Output the (x, y) coordinate of the center of the cell containing the given text.  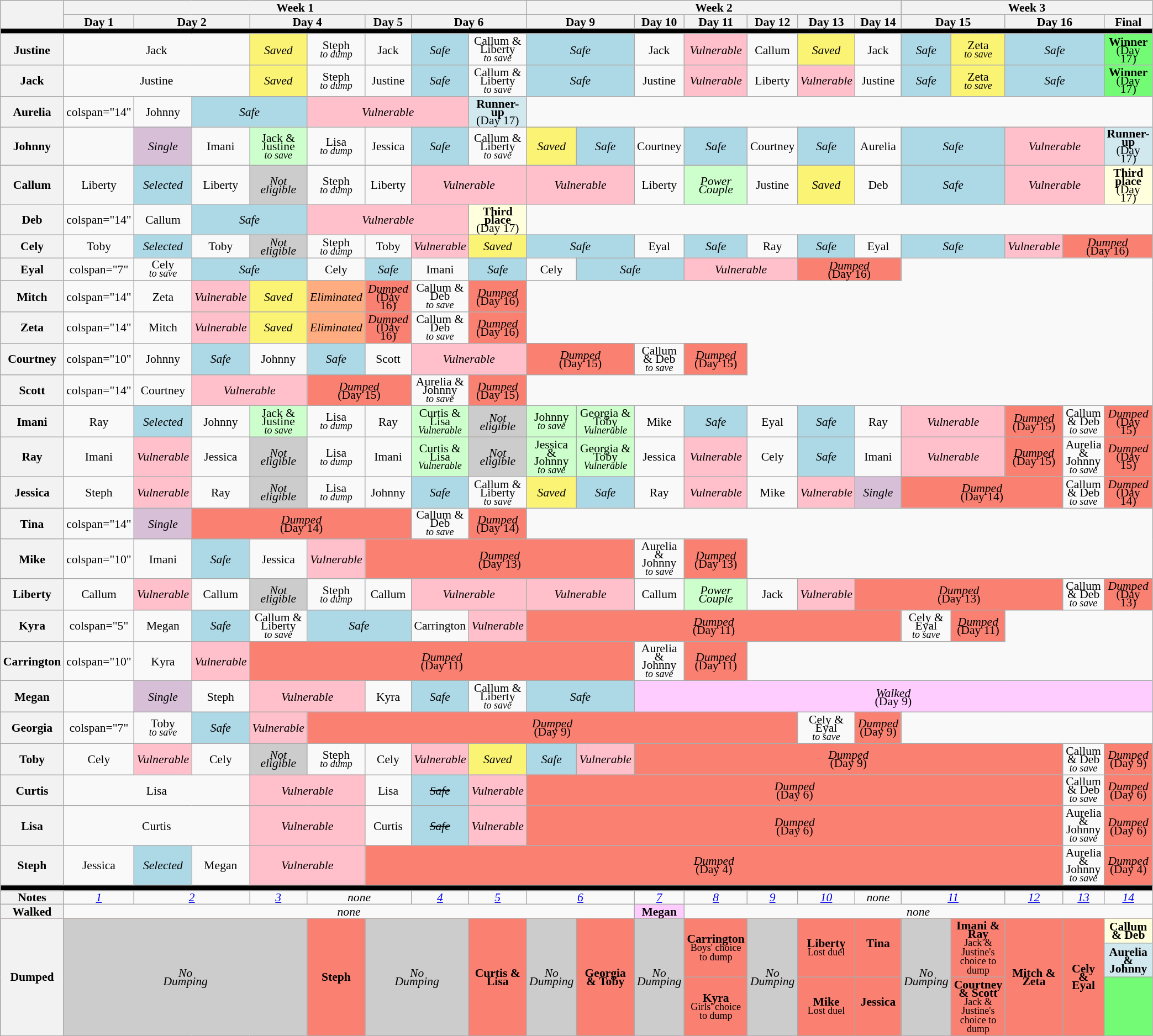
2 (192, 898)
Walked (32, 911)
3 (278, 898)
5 (498, 898)
Courtney & ScottJack & Justine's choice to dump (978, 1006)
14 (1128, 898)
Jessica & Johnnyto save (551, 457)
4 (440, 898)
Day 4 (307, 21)
Mitch & Zeta (1034, 977)
Day 9 (580, 21)
6 (580, 898)
Week 3 (1026, 8)
7 (659, 898)
Callum & Deb (1128, 931)
Curtis & Lisa (498, 977)
Day 5 (388, 21)
Georgia (32, 728)
11 (953, 898)
Georgia & Toby (605, 977)
colspan="5" (98, 626)
Walked(Day 9) (893, 697)
13 (1084, 898)
Aurelia & Johnny (1128, 960)
Notes (32, 898)
Final (1128, 21)
Day 1 (98, 21)
12 (1034, 898)
Day 11 (715, 21)
Day 14 (878, 21)
Celyto save (163, 269)
8 (715, 898)
Day 15 (953, 21)
Cely & Eyal (1084, 977)
Day 13 (826, 21)
9 (772, 898)
LibertyLost duel (826, 948)
Dumped (32, 977)
KyraGirls' choiceto dump (715, 1006)
Tobyto save (163, 728)
Day 2 (192, 21)
10 (826, 898)
Day 10 (659, 21)
Day 16 (1054, 21)
CarringtonBoys' choiceto dump (715, 948)
Week 1 (295, 8)
Johnnyto save (551, 422)
Day 6 (468, 21)
Day 12 (772, 21)
1 (98, 898)
MikeLost duel (826, 1006)
Imani & RayJack & Justine'schoice to dump (978, 948)
Week 2 (714, 8)
